Pinpoint the cell where the given text exists, returning its [X, Y] midpoint coordinate. 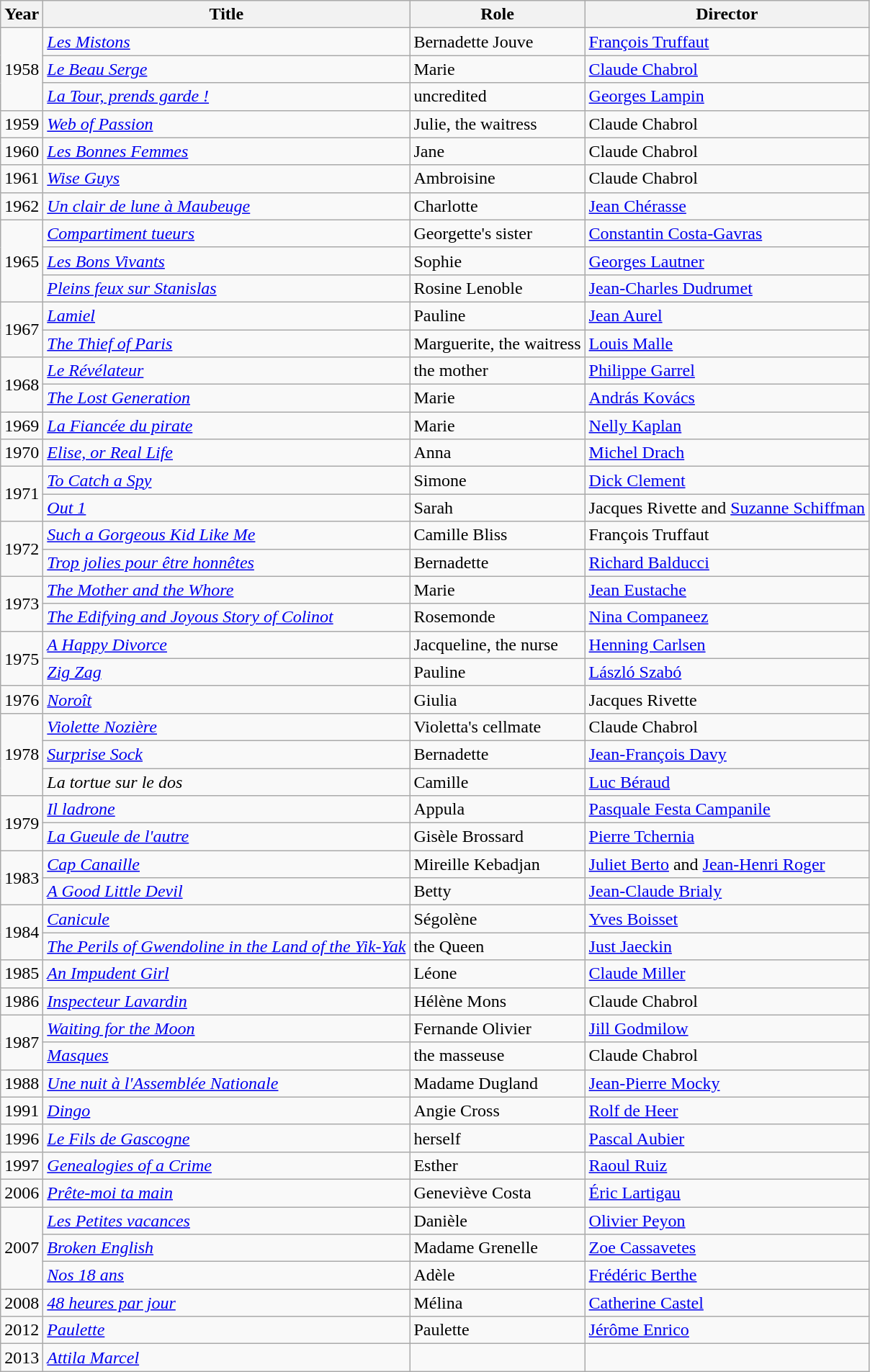
Louis Malle [727, 344]
Geneviève Costa [497, 1193]
Jean-François Davy [727, 754]
Director [727, 14]
1959 [22, 124]
2006 [22, 1193]
2007 [22, 1248]
Broken English [226, 1248]
1965 [22, 261]
Sarah [497, 508]
Jean Chérasse [727, 206]
Prête-moi ta main [226, 1193]
Henning Carlsen [727, 645]
Juliet Berto and Jean-Henri Roger [727, 864]
Constantin Costa-Gavras [727, 233]
1978 [22, 754]
Jérôme Enrico [727, 1330]
1962 [22, 206]
The Edifying and Joyous Story of Colinot [226, 617]
Catherine Castel [727, 1303]
Violetta's cellmate [497, 727]
Attila Marcel [226, 1358]
1969 [22, 426]
Violette Nozière [226, 727]
Fernande Olivier [497, 1028]
Un clair de lune à Maubeuge [226, 206]
Olivier Peyon [727, 1221]
László Szabó [727, 672]
1971 [22, 494]
1968 [22, 385]
Giulia [497, 699]
Le Révélateur [226, 371]
Anna [497, 453]
Noroît [226, 699]
Jean-Claude Brialy [727, 892]
An Impudent Girl [226, 974]
La Fiancée du pirate [226, 426]
Madame Grenelle [497, 1248]
Compartiment tueurs [226, 233]
Rosemonde [497, 617]
Zoe Cassavetes [727, 1248]
1967 [22, 329]
Mélina [497, 1303]
Appula [497, 810]
Nina Companeez [727, 617]
Georgette's sister [497, 233]
Out 1 [226, 508]
Jean Eustache [727, 590]
Georges Lautner [727, 261]
Pascal Aubier [727, 1138]
Les Bonnes Femmes [226, 151]
La Gueule de l'autre [226, 837]
The Thief of Paris [226, 344]
Sophie [497, 261]
1960 [22, 151]
2008 [22, 1303]
1983 [22, 878]
Le Beau Serge [226, 69]
1970 [22, 453]
Luc Béraud [727, 781]
La Tour, prends garde ! [226, 97]
2013 [22, 1358]
Le Fils de Gascogne [226, 1138]
Role [497, 14]
Les Petites vacances [226, 1221]
Nos 18 ans [226, 1275]
Inspecteur Lavardin [226, 1001]
Gisèle Brossard [497, 837]
The Mother and the Whore [226, 590]
A Good Little Devil [226, 892]
Adèle [497, 1275]
Zig Zag [226, 672]
Jacques Rivette [727, 699]
Richard Balducci [727, 562]
Pasquale Festa Campanile [727, 810]
Jacqueline, the nurse [497, 645]
Les Bons Vivants [226, 261]
Title [226, 14]
Web of Passion [226, 124]
1988 [22, 1083]
1972 [22, 549]
Nelly Kaplan [727, 426]
Jean-Pierre Mocky [727, 1083]
Genealogies of a Crime [226, 1165]
Jean-Charles Dudrumet [727, 288]
Raoul Ruiz [727, 1165]
1984 [22, 933]
Jane [497, 151]
1979 [22, 823]
the mother [497, 371]
Michel Drach [727, 453]
The Perils of Gwendoline in the Land of the Yik-Yak [226, 946]
Masques [226, 1056]
Camille [497, 781]
Marguerite, the waitress [497, 344]
1986 [22, 1001]
Lamiel [226, 315]
Betty [497, 892]
Yves Boisset [727, 919]
Camille Bliss [497, 535]
Madame Dugland [497, 1083]
Such a Gorgeous Kid Like Me [226, 535]
Hélène Mons [497, 1001]
Les Mistons [226, 42]
La tortue sur le dos [226, 781]
Charlotte [497, 206]
A Happy Divorce [226, 645]
Léone [497, 974]
1973 [22, 604]
Georges Lampin [727, 97]
Pierre Tchernia [727, 837]
Frédéric Berthe [727, 1275]
Une nuit à l'Assemblée Nationale [226, 1083]
Danièle [497, 1221]
Year [22, 14]
Jacques Rivette and Suzanne Schiffman [727, 508]
Esther [497, 1165]
Il ladrone [226, 810]
The Lost Generation [226, 398]
Claude Miller [727, 974]
1976 [22, 699]
Rosine Lenoble [497, 288]
Éric Lartigau [727, 1193]
Rolf de Heer [727, 1111]
1991 [22, 1111]
Cap Canaille [226, 864]
1975 [22, 658]
Trop jolies pour être honnêtes [226, 562]
Julie, the waitress [497, 124]
Mireille Kebadjan [497, 864]
the Queen [497, 946]
uncredited [497, 97]
András Kovács [727, 398]
1985 [22, 974]
1997 [22, 1165]
1996 [22, 1138]
Surprise Sock [226, 754]
Pleins feux sur Stanislas [226, 288]
Jill Godmilow [727, 1028]
Ségolène [497, 919]
2012 [22, 1330]
Ambroisine [497, 179]
Philippe Garrel [727, 371]
48 heures par jour [226, 1303]
Canicule [226, 919]
Angie Cross [497, 1111]
Dingo [226, 1111]
Jean Aurel [727, 315]
To Catch a Spy [226, 480]
Elise, or Real Life [226, 453]
Bernadette Jouve [497, 42]
1958 [22, 69]
Wise Guys [226, 179]
Waiting for the Moon [226, 1028]
Dick Clement [727, 480]
Just Jaeckin [727, 946]
the masseuse [497, 1056]
1961 [22, 179]
Simone [497, 480]
1987 [22, 1042]
herself [497, 1138]
